From the cell containing the given text, extract its center point as [x, y] coordinate. 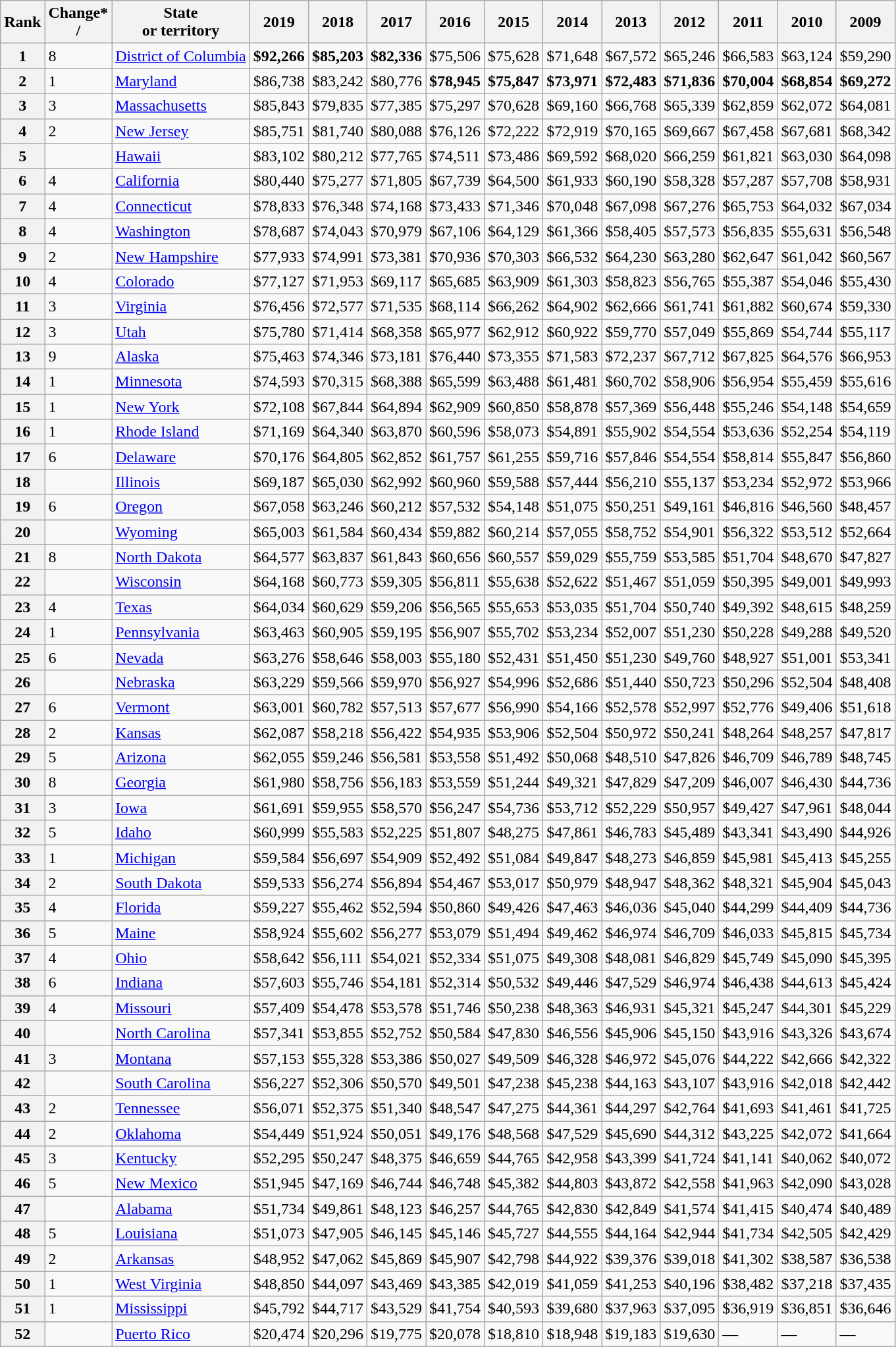
$50,238 [514, 1008]
$45,869 [396, 1259]
$60,596 [454, 432]
$51,244 [514, 783]
$49,446 [573, 983]
$55,328 [337, 1058]
$49,308 [573, 958]
$67,058 [279, 507]
37 [22, 958]
West Virginia [181, 1284]
$67,844 [337, 407]
$46,789 [807, 758]
$70,979 [396, 231]
2013 [631, 22]
$59,246 [337, 758]
New York [181, 407]
$77,765 [396, 156]
$61,757 [454, 457]
$58,328 [690, 181]
$37,095 [690, 1309]
$51,440 [631, 682]
34 [22, 883]
$69,160 [573, 106]
$46,036 [631, 908]
$58,646 [337, 657]
2019 [279, 22]
$60,629 [337, 607]
$48,362 [690, 883]
Texas [181, 607]
$18,810 [514, 1334]
$67,739 [454, 181]
$38,587 [807, 1259]
18 [22, 482]
$52,295 [279, 1159]
$44,301 [807, 1008]
$40,474 [807, 1209]
$74,593 [279, 382]
$81,740 [337, 131]
17 [22, 457]
$43,326 [807, 1033]
$71,169 [279, 432]
$36,919 [748, 1309]
Maryland [181, 81]
$48,081 [631, 958]
$60,434 [396, 532]
$60,999 [279, 833]
$75,780 [279, 331]
$61,843 [396, 557]
$49,501 [454, 1083]
$73,971 [573, 81]
$45,981 [748, 858]
$59,566 [337, 682]
$54,659 [865, 407]
19 [22, 507]
$67,106 [454, 231]
$52,622 [573, 582]
$49,509 [514, 1058]
Colorado [181, 281]
$47,817 [865, 733]
$78,945 [454, 81]
$45,424 [865, 983]
$56,860 [865, 457]
$52,254 [807, 432]
Rhode Island [181, 432]
$60,905 [337, 632]
38 [22, 983]
$49,392 [748, 607]
$50,723 [690, 682]
$65,030 [337, 482]
$63,124 [807, 56]
$74,346 [337, 357]
$52,314 [454, 983]
Mississippi [181, 1309]
$64,902 [573, 306]
$45,247 [748, 1008]
$42,429 [865, 1234]
$55,583 [337, 833]
$62,666 [631, 306]
$50,247 [337, 1159]
2012 [690, 22]
$75,277 [337, 181]
$55,631 [807, 231]
$53,712 [573, 808]
$54,021 [396, 958]
$76,126 [454, 131]
Kentucky [181, 1159]
$61,980 [279, 783]
$50,740 [690, 607]
$60,214 [514, 532]
$54,478 [337, 1008]
$19,630 [690, 1334]
$51,059 [690, 582]
$50,979 [573, 883]
2014 [573, 22]
$73,381 [396, 256]
$63,870 [396, 432]
$74,511 [454, 156]
$44,409 [807, 908]
$55,847 [807, 457]
$58,570 [396, 808]
$62,859 [748, 106]
$44,555 [573, 1234]
$48,408 [865, 682]
Washington [181, 231]
$48,745 [865, 758]
$48,510 [631, 758]
$48,044 [865, 808]
$64,576 [807, 357]
New Hampshire [181, 256]
$58,218 [337, 733]
$70,048 [573, 206]
South Carolina [181, 1083]
$72,919 [573, 131]
45 [22, 1159]
$60,674 [807, 306]
$67,681 [807, 131]
$56,565 [454, 607]
$41,253 [631, 1284]
$59,588 [514, 482]
$48,257 [807, 733]
$42,505 [807, 1234]
$68,854 [807, 81]
$58,878 [573, 407]
$72,483 [631, 81]
$42,958 [573, 1159]
47 [22, 1209]
$46,007 [748, 783]
$71,346 [514, 206]
16 [22, 432]
$68,020 [631, 156]
$52,776 [748, 707]
$60,773 [337, 582]
$50,228 [748, 632]
Georgia [181, 783]
$67,572 [631, 56]
$44,717 [337, 1309]
27 [22, 707]
$75,463 [279, 357]
$48,850 [279, 1284]
$19,775 [396, 1334]
$61,691 [279, 808]
25 [22, 657]
$68,388 [396, 382]
$65,599 [454, 382]
$66,953 [865, 357]
$52,431 [514, 657]
$77,933 [279, 256]
$45,904 [807, 883]
$56,954 [748, 382]
$62,909 [454, 407]
$58,003 [396, 657]
$46,430 [807, 783]
$44,297 [631, 1108]
51 [22, 1309]
Wisconsin [181, 582]
31 [22, 808]
$50,395 [748, 582]
$54,901 [690, 532]
$71,535 [396, 306]
$45,229 [865, 1008]
$52,492 [454, 858]
$64,129 [514, 231]
$54,181 [396, 983]
$71,953 [337, 281]
Indiana [181, 983]
$48,457 [865, 507]
$72,237 [631, 357]
$53,341 [865, 657]
$41,302 [748, 1259]
$45,076 [690, 1058]
$49,520 [865, 632]
$51,084 [514, 858]
$58,823 [631, 281]
$45,255 [865, 858]
$49,406 [807, 707]
$54,744 [807, 331]
$41,963 [748, 1184]
20 [22, 532]
$83,102 [279, 156]
$41,461 [807, 1108]
$60,850 [514, 407]
$48,375 [396, 1159]
$70,936 [454, 256]
$53,966 [865, 482]
$58,405 [631, 231]
$49,760 [690, 657]
$62,072 [807, 106]
$75,628 [514, 56]
$57,055 [573, 532]
$47,905 [337, 1234]
$55,638 [514, 582]
$63,280 [690, 256]
$38,482 [748, 1284]
$45,150 [690, 1033]
$44,097 [337, 1284]
$60,782 [337, 707]
$46,560 [807, 507]
New Mexico [181, 1184]
50 [22, 1284]
Pennsylvania [181, 632]
$48,363 [573, 1008]
Louisiana [181, 1234]
$67,712 [690, 357]
$42,322 [865, 1058]
$80,088 [396, 131]
$69,187 [279, 482]
$45,043 [865, 883]
$52,334 [454, 958]
$67,276 [690, 206]
$45,792 [279, 1309]
$76,348 [337, 206]
$58,752 [631, 532]
$53,035 [573, 607]
$59,029 [573, 557]
$45,815 [807, 933]
$52,594 [396, 908]
$50,068 [573, 758]
Alabama [181, 1209]
$63,229 [279, 682]
$56,697 [337, 858]
$57,846 [631, 457]
$19,183 [631, 1334]
$69,272 [865, 81]
$54,467 [454, 883]
$64,805 [337, 457]
$49,001 [807, 582]
$54,119 [865, 432]
$56,894 [396, 883]
$49,161 [690, 507]
$63,463 [279, 632]
$51,492 [514, 758]
$55,387 [748, 281]
$54,449 [279, 1133]
$64,032 [807, 206]
$40,196 [690, 1284]
$48,321 [748, 883]
$60,960 [454, 482]
$56,210 [631, 482]
$55,430 [865, 281]
$51,618 [865, 707]
$45,734 [865, 933]
$61,303 [573, 281]
21 [22, 557]
$50,241 [690, 733]
$55,702 [514, 632]
Tennessee [181, 1108]
$60,656 [454, 557]
$61,366 [573, 231]
$49,176 [454, 1133]
$37,218 [807, 1284]
$62,992 [396, 482]
$59,970 [396, 682]
$54,935 [454, 733]
$45,413 [807, 858]
$52,306 [337, 1083]
$63,837 [337, 557]
$53,559 [454, 783]
$64,577 [279, 557]
$58,073 [514, 432]
$45,749 [748, 958]
$55,653 [514, 607]
District of Columbia [181, 56]
$45,382 [514, 1184]
Vermont [181, 707]
$56,811 [454, 582]
Virginia [181, 306]
24 [22, 632]
$80,440 [279, 181]
14 [22, 382]
40 [22, 1033]
Missouri [181, 1008]
36 [22, 933]
$41,693 [748, 1108]
$67,458 [748, 131]
$56,548 [865, 231]
$20,474 [279, 1334]
$53,079 [454, 933]
South Dakota [181, 883]
$46,257 [454, 1209]
$36,538 [865, 1259]
$57,677 [454, 707]
$64,894 [396, 407]
$59,290 [865, 56]
$52,664 [865, 532]
$56,277 [396, 933]
$51,807 [454, 833]
$80,212 [337, 156]
$72,577 [337, 306]
$53,578 [396, 1008]
$43,872 [631, 1184]
$52,578 [631, 707]
$60,567 [865, 256]
$92,266 [279, 56]
$43,028 [865, 1184]
$47,830 [514, 1033]
$43,490 [807, 833]
$72,108 [279, 407]
12 [22, 331]
$70,165 [631, 131]
$71,583 [573, 357]
$67,034 [865, 206]
$56,927 [454, 682]
$75,506 [454, 56]
$41,734 [748, 1234]
$47,463 [573, 908]
$53,558 [454, 758]
$57,513 [396, 707]
$63,488 [514, 382]
$76,456 [279, 306]
$45,146 [454, 1234]
$42,830 [573, 1209]
$78,687 [279, 231]
$61,821 [748, 156]
$52,997 [690, 707]
$61,481 [573, 382]
$64,230 [631, 256]
New Jersey [181, 131]
$48,123 [396, 1209]
$44,926 [865, 833]
$36,851 [807, 1309]
$57,708 [807, 181]
$46,145 [396, 1234]
$40,072 [865, 1159]
$73,355 [514, 357]
$67,825 [748, 357]
$44,312 [690, 1133]
$48,264 [748, 733]
$45,040 [690, 908]
Kansas [181, 733]
$41,754 [454, 1309]
$47,829 [631, 783]
$60,190 [631, 181]
$59,955 [337, 808]
$66,768 [631, 106]
$62,087 [279, 733]
$56,765 [690, 281]
$59,533 [279, 883]
52 [22, 1334]
$62,912 [514, 331]
$47,169 [337, 1184]
$80,776 [396, 81]
$57,532 [454, 507]
$44,163 [631, 1083]
Idaho [181, 833]
$43,341 [748, 833]
Change*/ [78, 22]
2009 [865, 22]
$64,500 [514, 181]
$57,153 [279, 1058]
$52,686 [573, 682]
Arkansas [181, 1259]
North Dakota [181, 557]
Puerto Rico [181, 1334]
$79,835 [337, 106]
$55,902 [631, 432]
$53,386 [396, 1058]
$46,748 [454, 1184]
$55,616 [865, 382]
$50,296 [748, 682]
Iowa [181, 808]
$62,647 [748, 256]
Alaska [181, 357]
$55,462 [337, 908]
Stateor territory [181, 22]
$64,034 [279, 607]
$59,882 [454, 532]
$45,727 [514, 1234]
$48,952 [279, 1259]
$46,816 [748, 507]
2011 [748, 22]
Utah [181, 331]
41 [22, 1058]
$49,861 [337, 1209]
$72,222 [514, 131]
$50,570 [396, 1083]
2017 [396, 22]
$58,931 [865, 181]
$47,861 [573, 833]
30 [22, 783]
$50,584 [454, 1033]
$64,098 [865, 156]
Hawaii [181, 156]
$41,664 [865, 1133]
$43,107 [690, 1083]
$46,328 [573, 1058]
$44,361 [573, 1108]
2015 [514, 22]
Delaware [181, 457]
$47,209 [690, 783]
$58,924 [279, 933]
$54,996 [514, 682]
$61,584 [337, 532]
$57,573 [690, 231]
$20,296 [337, 1334]
$56,990 [514, 707]
$46,744 [396, 1184]
$44,164 [631, 1234]
$64,340 [337, 432]
2016 [454, 22]
$86,738 [279, 81]
15 [22, 407]
$52,225 [396, 833]
$48,947 [631, 883]
$46,859 [690, 858]
$56,907 [454, 632]
$85,843 [279, 106]
$54,736 [514, 808]
Maine [181, 933]
$47,826 [690, 758]
$52,752 [396, 1033]
Oregon [181, 507]
$54,891 [573, 432]
$65,753 [748, 206]
$50,051 [396, 1133]
$55,869 [748, 331]
$39,018 [690, 1259]
39 [22, 1008]
46 [22, 1184]
2010 [807, 22]
$45,090 [807, 958]
$58,814 [748, 457]
13 [22, 357]
$51,924 [337, 1133]
$51,450 [573, 657]
$52,007 [631, 632]
$41,059 [573, 1284]
$58,906 [690, 382]
Montana [181, 1058]
$51,945 [279, 1184]
$64,081 [865, 106]
$46,829 [690, 958]
$54,046 [807, 281]
48 [22, 1234]
$47,827 [865, 557]
$48,259 [865, 607]
$51,073 [279, 1234]
$42,072 [807, 1133]
22 [22, 582]
$48,547 [454, 1108]
$60,212 [396, 507]
$66,583 [748, 56]
$42,764 [690, 1108]
$61,882 [748, 306]
$68,358 [396, 331]
$45,907 [454, 1259]
$67,098 [631, 206]
$49,427 [748, 808]
Massachusetts [181, 106]
$63,246 [337, 507]
$71,414 [337, 331]
$45,489 [690, 833]
California [181, 181]
$52,375 [337, 1108]
$56,247 [454, 808]
$44,299 [748, 908]
$43,225 [748, 1133]
35 [22, 908]
$66,532 [573, 256]
$53,636 [748, 432]
$42,798 [514, 1259]
$61,741 [690, 306]
$56,274 [337, 883]
$59,716 [573, 457]
28 [22, 733]
$43,469 [396, 1284]
$57,444 [573, 482]
$83,242 [337, 81]
$58,756 [337, 783]
$48,670 [807, 557]
$51,746 [454, 1008]
$74,991 [337, 256]
$55,180 [454, 657]
$47,238 [514, 1083]
$56,448 [690, 407]
$45,238 [573, 1083]
$69,592 [573, 156]
$60,922 [573, 331]
$56,183 [396, 783]
$51,001 [807, 657]
Arizona [181, 758]
$49,847 [573, 858]
$45,906 [631, 1033]
$20,078 [454, 1334]
$75,847 [514, 81]
$53,585 [690, 557]
$42,442 [865, 1083]
$69,117 [396, 281]
$59,584 [279, 858]
$48,273 [631, 858]
$46,783 [631, 833]
$56,581 [396, 758]
$51,467 [631, 582]
$69,667 [690, 131]
$48,927 [748, 657]
$63,276 [279, 657]
$76,440 [454, 357]
$52,972 [807, 482]
44 [22, 1133]
2018 [337, 22]
7 [22, 206]
North Carolina [181, 1033]
$55,137 [690, 482]
$63,909 [514, 281]
$41,415 [748, 1209]
$37,435 [865, 1284]
$44,803 [573, 1184]
$65,977 [454, 331]
Rank [22, 22]
$56,111 [337, 958]
$40,489 [865, 1209]
$51,734 [279, 1209]
$61,933 [573, 181]
Nebraska [181, 682]
$18,948 [573, 1334]
$71,836 [690, 81]
$53,017 [514, 883]
Nevada [181, 657]
$55,602 [337, 933]
$41,725 [865, 1108]
$41,141 [748, 1159]
$57,341 [279, 1033]
$56,422 [396, 733]
$59,330 [865, 306]
10 [22, 281]
$41,574 [690, 1209]
29 [22, 758]
$59,206 [396, 607]
$56,227 [279, 1083]
$50,860 [454, 908]
$46,033 [748, 933]
Florida [181, 908]
$53,512 [807, 532]
$42,666 [807, 1058]
$43,529 [396, 1309]
$70,004 [748, 81]
$43,399 [631, 1159]
Illinois [181, 482]
$49,288 [807, 632]
26 [22, 682]
$60,702 [631, 382]
$82,336 [396, 56]
$55,246 [748, 407]
$52,229 [631, 808]
$46,931 [631, 1008]
43 [22, 1108]
$50,972 [631, 733]
$49,426 [514, 908]
Minnesota [181, 382]
32 [22, 833]
$55,459 [807, 382]
$45,690 [631, 1133]
$39,376 [631, 1259]
Oklahoma [181, 1133]
$71,805 [396, 181]
$57,409 [279, 1008]
$50,251 [631, 507]
$46,972 [631, 1058]
$47,062 [337, 1259]
$70,315 [337, 382]
$49,462 [573, 933]
$39,680 [573, 1309]
$70,628 [514, 106]
$77,385 [396, 106]
$74,043 [337, 231]
$42,018 [807, 1083]
$43,385 [454, 1284]
$62,852 [396, 457]
$61,255 [514, 457]
Michigan [181, 858]
$66,262 [514, 306]
$57,603 [279, 983]
$56,835 [748, 231]
$36,646 [865, 1309]
$40,062 [807, 1159]
33 [22, 858]
$51,494 [514, 933]
$85,751 [279, 131]
$59,195 [396, 632]
$60,557 [514, 557]
$42,558 [690, 1184]
Connecticut [181, 206]
$54,909 [396, 858]
$48,615 [807, 607]
$42,944 [690, 1234]
$55,759 [631, 557]
$42,090 [807, 1184]
$43,674 [865, 1033]
$58,642 [279, 958]
$57,369 [631, 407]
$75,297 [454, 106]
$68,342 [865, 131]
$47,275 [514, 1108]
Wyoming [181, 532]
$42,849 [631, 1209]
$57,287 [748, 181]
$50,532 [514, 983]
$44,222 [748, 1058]
$59,305 [396, 582]
$73,486 [514, 156]
$42,019 [514, 1284]
23 [22, 607]
$63,030 [807, 156]
$78,833 [279, 206]
$85,203 [337, 56]
Ohio [181, 958]
$66,259 [690, 156]
$59,227 [279, 908]
$46,659 [454, 1159]
$44,613 [807, 983]
$37,963 [631, 1309]
$68,114 [454, 306]
42 [22, 1083]
$61,042 [807, 256]
$70,176 [279, 457]
$55,117 [865, 331]
$46,556 [573, 1033]
$50,027 [454, 1058]
$74,168 [396, 206]
$73,433 [454, 206]
$56,071 [279, 1108]
$45,395 [865, 958]
$46,438 [748, 983]
$53,906 [514, 733]
$48,275 [514, 833]
$49,321 [573, 783]
$57,049 [690, 331]
$73,181 [396, 357]
$41,724 [690, 1159]
$77,127 [279, 281]
$49,993 [865, 582]
11 [22, 306]
$44,922 [573, 1259]
$47,961 [807, 808]
$65,685 [454, 281]
$56,322 [748, 532]
$59,770 [631, 331]
$51,340 [396, 1108]
$62,055 [279, 758]
$71,648 [573, 56]
$65,003 [279, 532]
$55,746 [337, 983]
$40,593 [514, 1309]
$64,168 [279, 582]
$65,339 [690, 106]
$48,568 [514, 1133]
$54,166 [573, 707]
$50,957 [690, 808]
$63,001 [279, 707]
$70,303 [514, 256]
$45,321 [690, 1008]
$53,855 [337, 1033]
$65,246 [690, 56]
49 [22, 1259]
